From the cell containing the given text, extract its center point as (X, Y) coordinate. 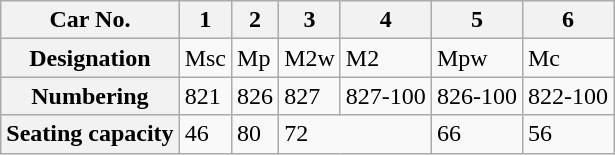
Mp (256, 58)
5 (476, 20)
Seating capacity (90, 134)
46 (205, 134)
56 (568, 134)
80 (256, 134)
66 (476, 134)
826 (256, 96)
M2 (386, 58)
M2w (310, 58)
4 (386, 20)
Mc (568, 58)
821 (205, 96)
826-100 (476, 96)
6 (568, 20)
827-100 (386, 96)
827 (310, 96)
Mpw (476, 58)
822-100 (568, 96)
Msc (205, 58)
3 (310, 20)
2 (256, 20)
72 (356, 134)
Designation (90, 58)
Car No. (90, 20)
Numbering (90, 96)
1 (205, 20)
